Search for the cell housing the specified text and yield its [X, Y] center coordinate. 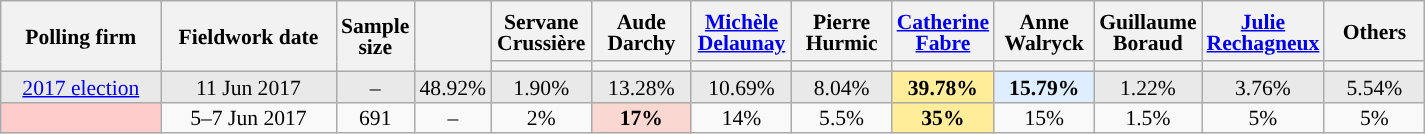
13.28% [641, 86]
Servane Crussière [541, 31]
Anne Walryck [1044, 31]
Guillaume Boraud [1148, 31]
2017 election [81, 86]
Fieldwork date [248, 36]
5.54% [1374, 86]
Aude Darchy [641, 31]
691 [375, 118]
8.04% [842, 86]
1.5% [1148, 118]
Julie Rechagneux [1264, 31]
Polling firm [81, 36]
Michèle Delaunay [741, 31]
3.76% [1264, 86]
1.22% [1148, 86]
48.92% [452, 86]
Samplesize [375, 36]
Others [1374, 31]
10.69% [741, 86]
Pierre Hurmic [842, 31]
1.90% [541, 86]
Catherine Fabre [943, 31]
2% [541, 118]
35% [943, 118]
5–7 Jun 2017 [248, 118]
15% [1044, 118]
11 Jun 2017 [248, 86]
17% [641, 118]
39.78% [943, 86]
15.79% [1044, 86]
14% [741, 118]
5.5% [842, 118]
